Determine the (x, y) coordinate at the center of the cell enclosing the given text.  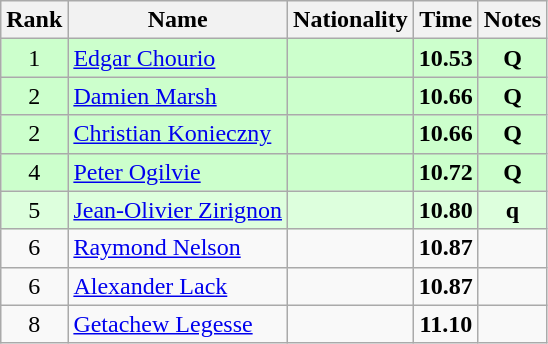
10.53 (446, 58)
Raymond Nelson (178, 248)
Nationality (351, 20)
Edgar Chourio (178, 58)
q (512, 210)
Getachew Legesse (178, 324)
Rank (34, 20)
Time (446, 20)
11.10 (446, 324)
Christian Konieczny (178, 134)
Name (178, 20)
Peter Ogilvie (178, 172)
4 (34, 172)
Alexander Lack (178, 286)
10.80 (446, 210)
10.72 (446, 172)
Jean-Olivier Zirignon (178, 210)
Notes (512, 20)
8 (34, 324)
5 (34, 210)
Damien Marsh (178, 96)
1 (34, 58)
